Return the [x, y] coordinate for the center point of the cell that contains the specified text.  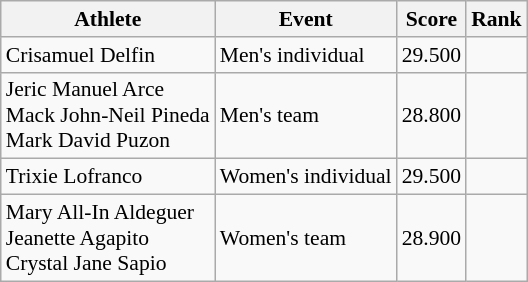
Trixie Lofranco [108, 177]
Crisamuel Delfin [108, 55]
28.900 [432, 238]
Men's team [306, 116]
Athlete [108, 19]
Men's individual [306, 55]
Mary All-In AldeguerJeanette AgapitoCrystal Jane Sapio [108, 238]
Women's team [306, 238]
Jeric Manuel ArceMack John-Neil PinedaMark David Puzon [108, 116]
Women's individual [306, 177]
Event [306, 19]
Rank [496, 19]
Score [432, 19]
28.800 [432, 116]
